Capture the cell that displays the provided text and extract its (x, y) central coordinate. 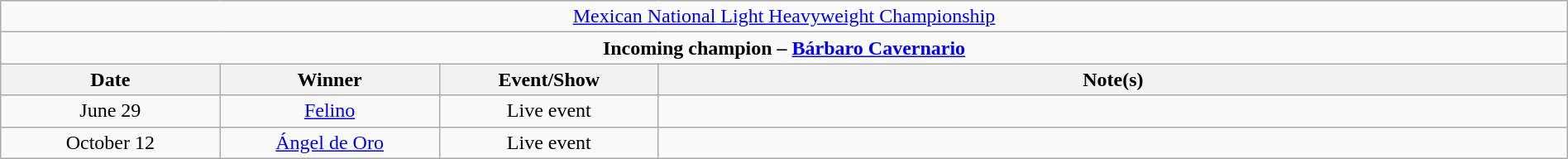
October 12 (111, 142)
Event/Show (549, 79)
Note(s) (1113, 79)
Winner (329, 79)
Mexican National Light Heavyweight Championship (784, 17)
Date (111, 79)
Ángel de Oro (329, 142)
Felino (329, 111)
Incoming champion – Bárbaro Cavernario (784, 48)
June 29 (111, 111)
